Find where the given text appears and provide that cell's center as (x, y) coordinate. 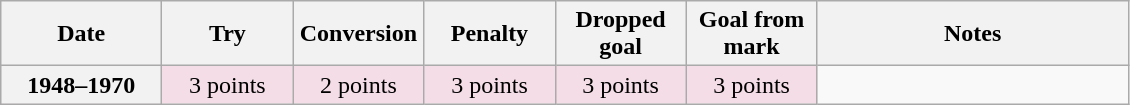
1948–1970 (82, 85)
Penalty (490, 34)
Try (228, 34)
Conversion (358, 34)
2 points (358, 85)
Date (82, 34)
Dropped goal (620, 34)
Goal from mark (752, 34)
Notes (972, 34)
